Output the (x, y) coordinate of the center of the cell containing the given text.  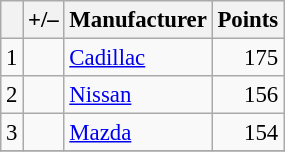
1 (12, 58)
Manufacturer (138, 20)
3 (12, 133)
2 (12, 95)
156 (248, 95)
Cadillac (138, 58)
Nissan (138, 95)
+/– (44, 20)
154 (248, 133)
Points (248, 20)
175 (248, 58)
Mazda (138, 133)
